Scan for the cell matching the given text and deliver its (x, y) coordinate at center. 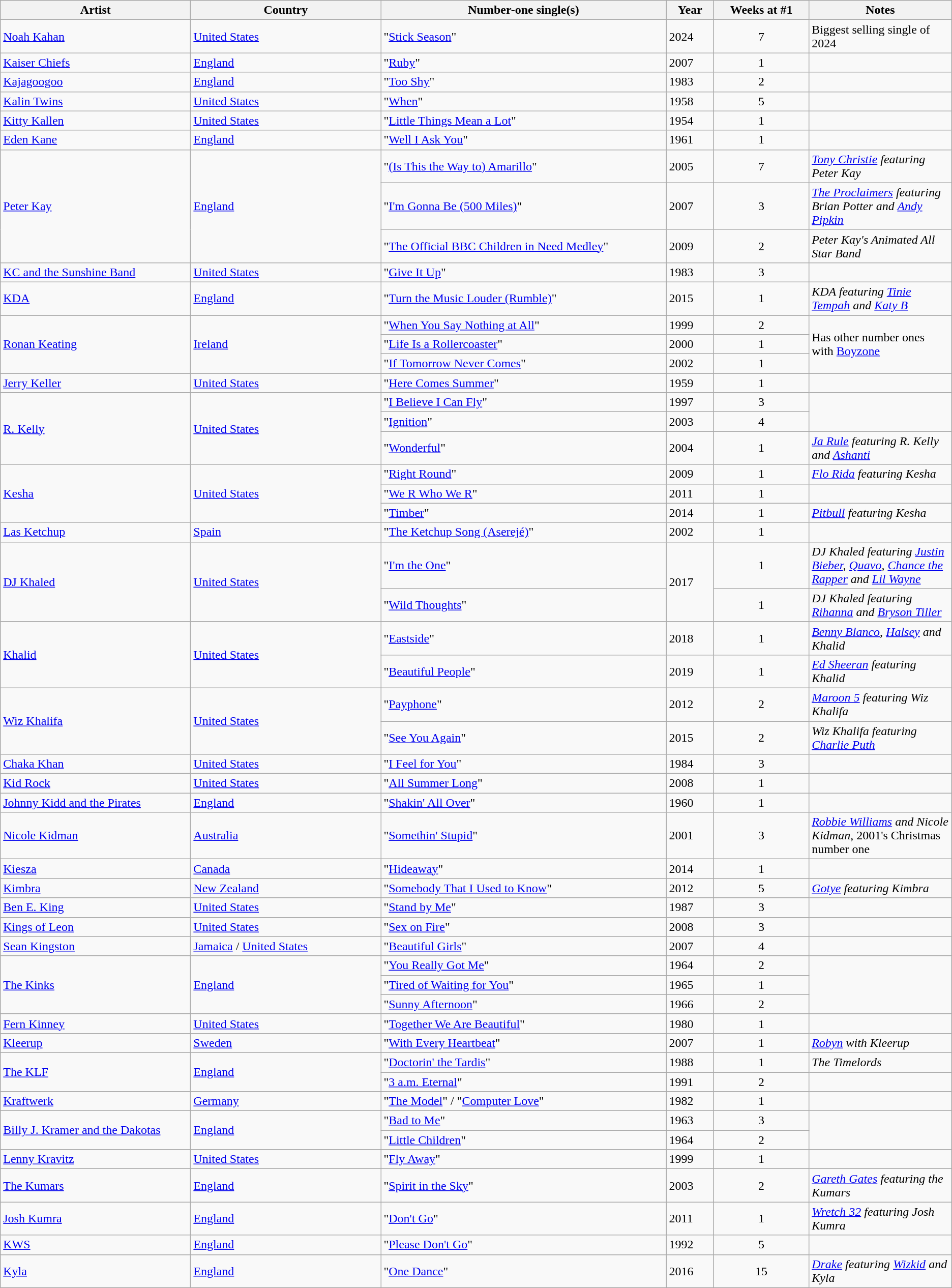
Kiesza (96, 869)
"Somethin' Stupid" (524, 836)
Ronan Keating (96, 344)
Ireland (286, 344)
Wretch 32 featuring Josh Kumra (881, 1219)
Wiz Khalifa featuring Charlie Puth (881, 738)
2004 (690, 448)
Canada (286, 869)
Gotye featuring Kimbra (881, 888)
Notes (881, 10)
"When" (524, 101)
Spain (286, 532)
2017 (690, 582)
Lenny Kravitz (96, 1159)
The Proclaimers featuring Brian Potter and Andy Pipkin (881, 206)
2019 (690, 671)
Benny Blanco, Halsey and Khalid (881, 638)
1980 (690, 1023)
1992 (690, 1245)
"Ruby" (524, 63)
"Right Round" (524, 474)
"Life Is a Rollercoaster" (524, 344)
"3 a.m. Eternal" (524, 1082)
Kitty Kallen (96, 121)
Jerry Keller (96, 383)
"Don't Go" (524, 1219)
"Well I Ask You" (524, 140)
The Kumars (96, 1185)
"Tired of Waiting for You" (524, 985)
"I Feel for You" (524, 764)
"Sex on Fire" (524, 927)
1982 (690, 1101)
KC and the Sunshine Band (96, 272)
The Timelords (881, 1062)
1954 (690, 121)
"We R Who We R" (524, 493)
2018 (690, 638)
"(Is This the Way to) Amarillo" (524, 166)
Australia (286, 836)
DJ Khaled featuring Rihanna and Bryson Tiller (881, 605)
Tony Christie featuring Peter Kay (881, 166)
"The Official BBC Children in Need Medley" (524, 246)
Ed Sheeran featuring Khalid (881, 671)
"All Summer Long" (524, 783)
Ben E. King (96, 908)
Peter Kay's Animated All Star Band (881, 246)
Kajagoogoo (96, 82)
2016 (690, 1271)
"The Model" / "Computer Love" (524, 1101)
1984 (690, 764)
Peter Kay (96, 206)
Kimbra (96, 888)
"Beautiful Girls" (524, 946)
"Little Things Mean a Lot" (524, 121)
KDA (96, 298)
"Sunny Afternoon" (524, 1004)
Wiz Khalifa (96, 721)
"Give It Up" (524, 272)
"Spirit in the Sky" (524, 1185)
Kraftwerk (96, 1101)
1966 (690, 1004)
"I'm the One" (524, 565)
Nicole Kidman (96, 836)
DJ Khaled (96, 582)
Sweden (286, 1043)
Drake featuring Wizkid and Kyla (881, 1271)
Sean Kingston (96, 946)
Jamaica / United States (286, 946)
Artist (96, 10)
"One Dance" (524, 1271)
Kesha (96, 493)
"Ignition" (524, 422)
Has other number ones with Boyzone (881, 344)
New Zealand (286, 888)
"Timber" (524, 513)
Pitbull featuring Kesha (881, 513)
Kyla (96, 1271)
1961 (690, 140)
Kalin Twins (96, 101)
Ja Rule featuring R. Kelly and Ashanti (881, 448)
R. Kelly (96, 428)
Biggest selling single of 2024 (881, 37)
Maroon 5 featuring Wiz Khalifa (881, 704)
"You Really Got Me" (524, 965)
Weeks at #1 (762, 10)
1960 (690, 803)
"I'm Gonna Be (500 Miles)" (524, 206)
"Hideaway" (524, 869)
2005 (690, 166)
Kaiser Chiefs (96, 63)
1959 (690, 383)
"Stand by Me" (524, 908)
"Somebody That I Used to Know" (524, 888)
The Kinks (96, 985)
Kid Rock (96, 783)
1963 (690, 1121)
"Wild Thoughts" (524, 605)
1965 (690, 985)
DJ Khaled featuring Justin Bieber, Quavo, Chance the Rapper and Lil Wayne (881, 565)
Fern Kinney (96, 1023)
"Payphone" (524, 704)
Billy J. Kramer and the Dakotas (96, 1130)
Germany (286, 1101)
"Eastside" (524, 638)
The KLF (96, 1072)
Robyn with Kleerup (881, 1043)
15 (762, 1271)
Eden Kane (96, 140)
Khalid (96, 655)
2001 (690, 836)
"Together We Are Beautiful" (524, 1023)
"When You Say Nothing at All" (524, 325)
Kings of Leon (96, 927)
"I Believe I Can Fly" (524, 402)
1987 (690, 908)
1997 (690, 402)
Year (690, 10)
"Here Comes Summer" (524, 383)
Johnny Kidd and the Pirates (96, 803)
Number-one single(s) (524, 10)
"Fly Away" (524, 1159)
Flo Rida featuring Kesha (881, 474)
1988 (690, 1062)
Noah Kahan (96, 37)
"If Tomorrow Never Comes" (524, 364)
"Please Don't Go" (524, 1245)
"Stick Season" (524, 37)
KWS (96, 1245)
Robbie Williams and Nicole Kidman, 2001's Christmas number one (881, 836)
"The Ketchup Song (Aserejé)" (524, 532)
KDA featuring Tinie Tempah and Katy B (881, 298)
Kleerup (96, 1043)
"Little Children" (524, 1140)
Las Ketchup (96, 532)
"Bad to Me" (524, 1121)
Chaka Khan (96, 764)
"Shakin' All Over" (524, 803)
1991 (690, 1082)
2000 (690, 344)
Josh Kumra (96, 1219)
Gareth Gates featuring the Kumars (881, 1185)
"Beautiful People" (524, 671)
Country (286, 10)
"Too Shy" (524, 82)
"With Every Heartbeat" (524, 1043)
"See You Again" (524, 738)
"Turn the Music Louder (Rumble)" (524, 298)
"Wonderful" (524, 448)
"Doctorin' the Tardis" (524, 1062)
1958 (690, 101)
2024 (690, 37)
